Identify which cell holds the provided text, then report its (x, y) central coordinate. 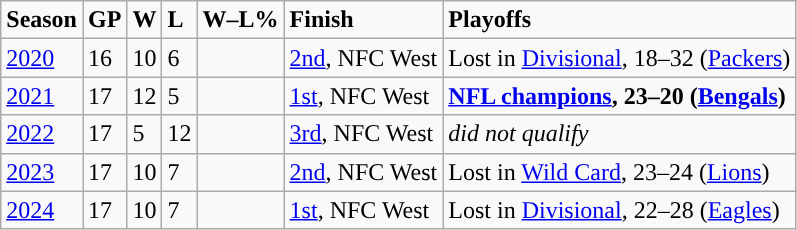
2023 (42, 172)
Playoffs (620, 20)
3rd, NFC West (364, 134)
2020 (42, 58)
16 (104, 58)
Lost in Wild Card, 23–24 (Lions) (620, 172)
Season (42, 20)
Lost in Divisional, 22–28 (Eagles) (620, 210)
2021 (42, 96)
2024 (42, 210)
NFL champions, 23–20 (Bengals) (620, 96)
GP (104, 20)
Lost in Divisional, 18–32 (Packers) (620, 58)
did not qualify (620, 134)
6 (180, 58)
2022 (42, 134)
W (144, 20)
L (180, 20)
Finish (364, 20)
W–L% (240, 20)
